Capture the cell that displays the provided text and extract its (X, Y) central coordinate. 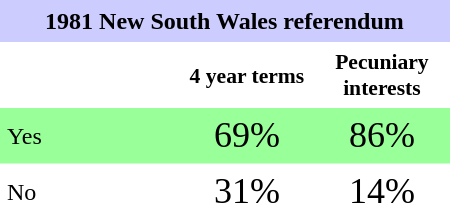
4 year terms (246, 76)
86% (382, 137)
Pecuniary interests (382, 76)
69% (246, 137)
